Extract the (X, Y) coordinate from the center of the cell holding the provided text.  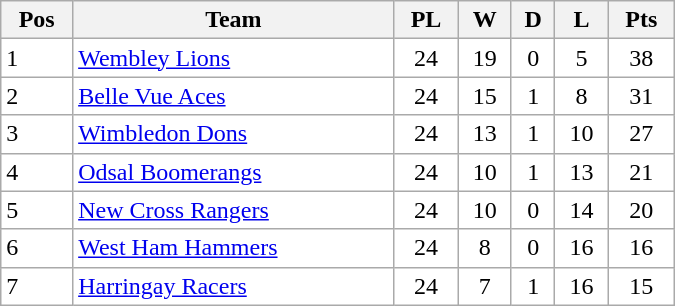
L (582, 20)
6 (37, 248)
2 (37, 96)
27 (641, 134)
3 (37, 134)
4 (37, 172)
20 (641, 210)
Belle Vue Aces (234, 96)
Wimbledon Dons (234, 134)
Team (234, 20)
31 (641, 96)
14 (582, 210)
W (485, 20)
Pos (37, 20)
New Cross Rangers (234, 210)
PL (426, 20)
Harringay Racers (234, 286)
19 (485, 58)
21 (641, 172)
West Ham Hammers (234, 248)
D (532, 20)
38 (641, 58)
Pts (641, 20)
Wembley Lions (234, 58)
Odsal Boomerangs (234, 172)
